Search for the cell housing the specified text and yield its (x, y) center coordinate. 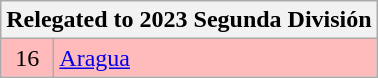
Aragua (216, 58)
Relegated to 2023 Segunda División (189, 20)
16 (28, 58)
